Detect which cell encompasses the target text, then output its (x, y) center coordinate. 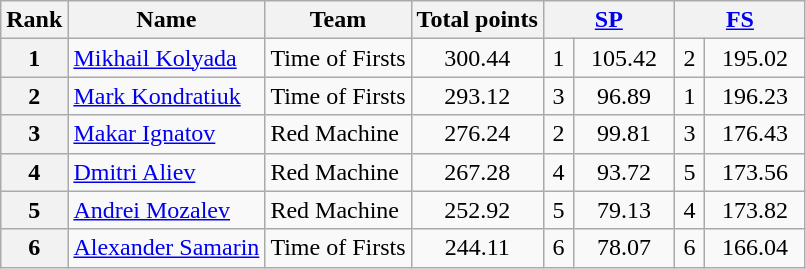
300.44 (477, 58)
166.04 (756, 248)
SP (608, 20)
Rank (34, 20)
Makar Ignatov (166, 134)
93.72 (624, 172)
99.81 (624, 134)
293.12 (477, 96)
173.82 (756, 210)
267.28 (477, 172)
Alexander Samarin (166, 248)
FS (740, 20)
Dmitri Aliev (166, 172)
96.89 (624, 96)
252.92 (477, 210)
276.24 (477, 134)
Name (166, 20)
195.02 (756, 58)
Mark Kondratiuk (166, 96)
Mikhail Kolyada (166, 58)
196.23 (756, 96)
Total points (477, 20)
173.56 (756, 172)
79.13 (624, 210)
176.43 (756, 134)
78.07 (624, 248)
Team (338, 20)
Andrei Mozalev (166, 210)
105.42 (624, 58)
244.11 (477, 248)
